Search for the cell housing the specified text and yield its (x, y) center coordinate. 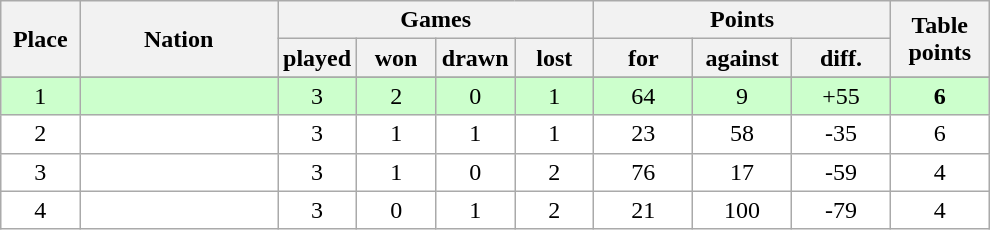
9 (742, 96)
100 (742, 210)
76 (644, 172)
won (396, 58)
diff. (842, 58)
Nation (179, 39)
-59 (842, 172)
Tablepoints (940, 39)
21 (644, 210)
against (742, 58)
drawn (476, 58)
+55 (842, 96)
Games (436, 20)
17 (742, 172)
-79 (842, 210)
23 (644, 134)
Place (40, 39)
played (318, 58)
lost (554, 58)
64 (644, 96)
Points (742, 20)
for (644, 58)
58 (742, 134)
-35 (842, 134)
